Extract the (x, y) coordinate from the center of the cell holding the provided text.  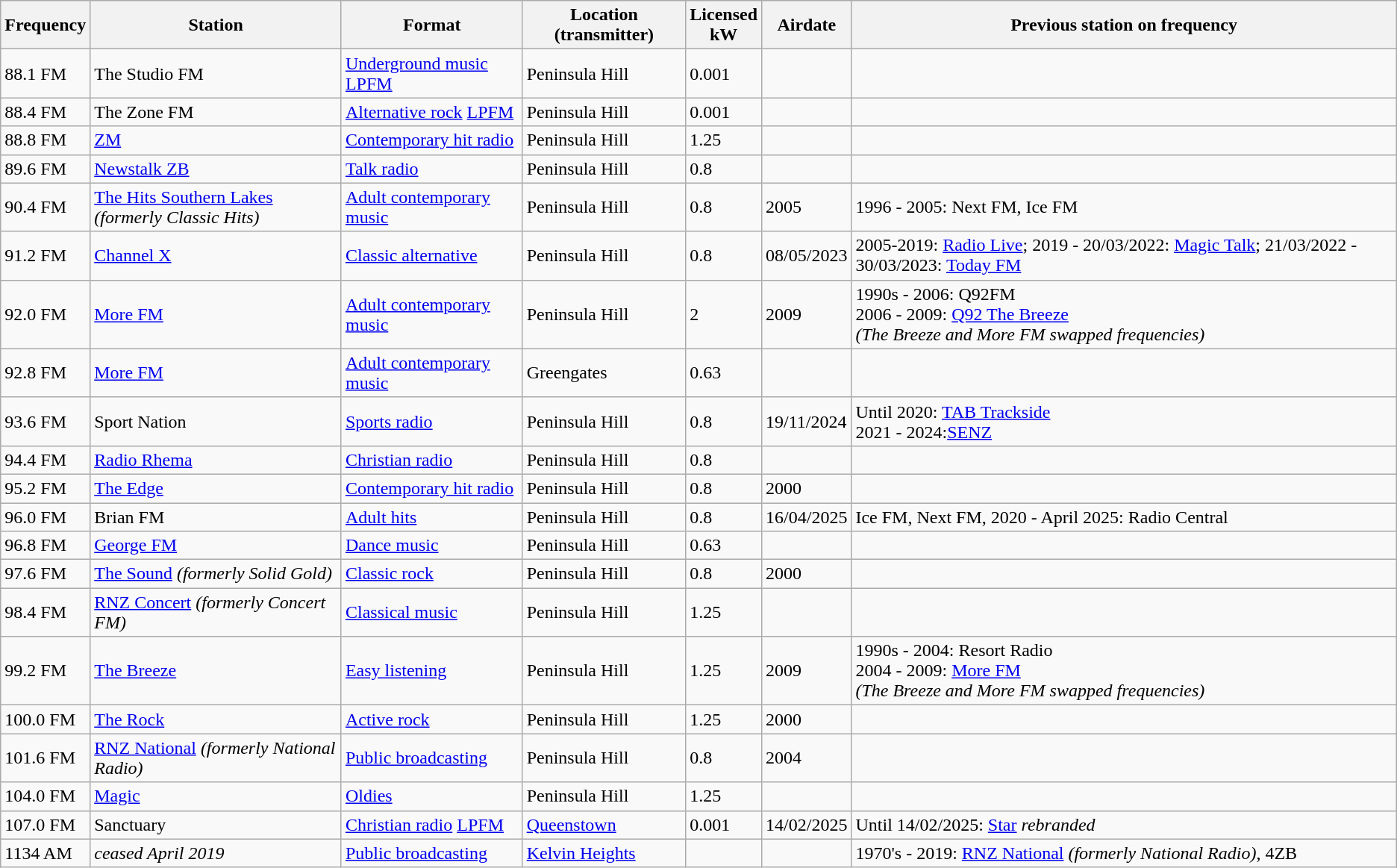
Airdate (807, 25)
Location (transmitter) (604, 25)
RNZ Concert (formerly Concert FM) (216, 612)
Christian radio (431, 460)
1970's - 2019: RNZ National (formerly National Radio), 4ZB (1124, 853)
Sanctuary (216, 825)
Newstalk ZB (216, 169)
96.0 FM (46, 517)
The Breeze (216, 671)
89.6 FM (46, 169)
Ice FM, Next FM, 2020 - April 2025: Radio Central (1124, 517)
Sports radio (431, 421)
92.0 FM (46, 314)
Previous station on frequency (1124, 25)
93.6 FM (46, 421)
2005-2019: Radio Live; 2019 - 20/03/2022: Magic Talk; 21/03/2022 - 30/03/2023: Today FM (1124, 255)
100.0 FM (46, 719)
The Rock (216, 719)
Channel X (216, 255)
Queenstown (604, 825)
Classic rock (431, 574)
George FM (216, 546)
97.6 FM (46, 574)
1990s - 2004: Resort Radio 2004 - 2009: More FM (The Breeze and More FM swapped frequencies) (1124, 671)
104.0 FM (46, 796)
Until 2020: TAB Trackside 2021 - 2024:SENZ (1124, 421)
94.4 FM (46, 460)
Dance music (431, 546)
The Sound (formerly Solid Gold) (216, 574)
Sport Nation (216, 421)
Easy listening (431, 671)
ceased April 2019 (216, 853)
101.6 FM (46, 758)
The Edge (216, 488)
Classic alternative (431, 255)
Christian radio LPFM (431, 825)
Oldies (431, 796)
88.4 FM (46, 112)
2004 (807, 758)
Brian FM (216, 517)
Underground music LPFM (431, 73)
Active rock (431, 719)
Station (216, 25)
Adult hits (431, 517)
The Studio FM (216, 73)
ZM (216, 140)
Talk radio (431, 169)
Kelvin Heights (604, 853)
The Hits Southern Lakes (formerly Classic Hits) (216, 207)
2005 (807, 207)
96.8 FM (46, 546)
Alternative rock LPFM (431, 112)
1996 - 2005: Next FM, Ice FM (1124, 207)
2 (724, 314)
99.2 FM (46, 671)
Radio Rhema (216, 460)
1134 AM (46, 853)
107.0 FM (46, 825)
08/05/2023 (807, 255)
92.8 FM (46, 373)
The Zone FM (216, 112)
16/04/2025 (807, 517)
90.4 FM (46, 207)
91.2 FM (46, 255)
1990s - 2006: Q92FM 2006 - 2009: Q92 The Breeze (The Breeze and More FM swapped frequencies) (1124, 314)
Until 14/02/2025: Star rebranded (1124, 825)
Frequency (46, 25)
88.1 FM (46, 73)
14/02/2025 (807, 825)
Magic (216, 796)
Greengates (604, 373)
19/11/2024 (807, 421)
95.2 FM (46, 488)
Classical music (431, 612)
LicensedkW (724, 25)
88.8 FM (46, 140)
RNZ National (formerly National Radio) (216, 758)
98.4 FM (46, 612)
Format (431, 25)
